From the cell containing the given text, extract its center point as (X, Y) coordinate. 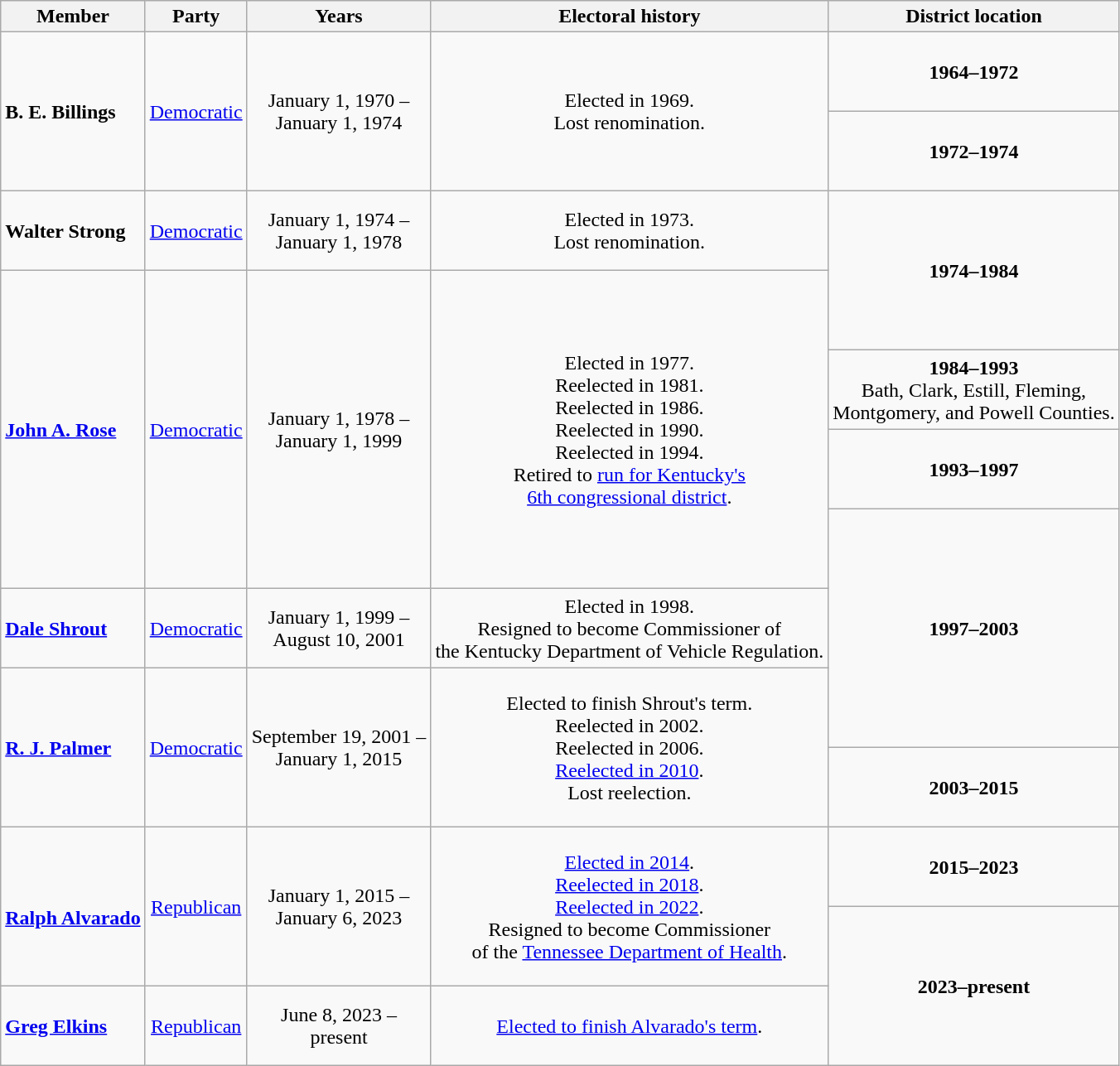
September 19, 2001 –January 1, 2015 (339, 748)
June 8, 2023 –present (339, 1026)
1964–1972 (974, 72)
District location (974, 17)
Walter Strong (73, 231)
January 1, 2015 –January 6, 2023 (339, 907)
Ralph Alvarado (73, 907)
Party (196, 17)
1974–1984 (974, 271)
1984–1993Bath, Clark, Estill, Fleming,Montgomery, and Powell Counties. (974, 390)
Member (73, 17)
Years (339, 17)
January 1, 1974 –January 1, 1978 (339, 231)
1997–2003 (974, 629)
January 1, 1978 –January 1, 1999 (339, 430)
R. J. Palmer (73, 748)
Elected in 1969.Lost renomination. (630, 112)
January 1, 1999 –August 10, 2001 (339, 629)
1972–1974 (974, 152)
Elected in 1998.Resigned to become Commissioner ofthe Kentucky Department of Vehicle Regulation. (630, 629)
2015–2023 (974, 867)
Elected in 2014.Reelected in 2018.Reelected in 2022.Resigned to become Commissionerof the Tennessee Department of Health. (630, 907)
2003–2015 (974, 788)
Electoral history (630, 17)
Dale Shrout (73, 629)
John A. Rose (73, 430)
2023–present (974, 986)
Greg Elkins (73, 1026)
Elected to finish Alvarado's term. (630, 1026)
B. E. Billings (73, 112)
January 1, 1970 –January 1, 1974 (339, 112)
1993–1997 (974, 470)
Elected in 1973.Lost renomination. (630, 231)
Elected in 1977.Reelected in 1981.Reelected in 1986.Reelected in 1990.Reelected in 1994.Retired to run for Kentucky's6th congressional district. (630, 430)
Elected to finish Shrout's term.Reelected in 2002.Reelected in 2006.Reelected in 2010.Lost reelection. (630, 748)
